Output the (X, Y) coordinate of the center of the cell containing the given text.  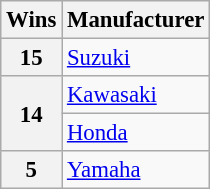
Wins (32, 20)
Kawasaki (136, 95)
Manufacturer (136, 20)
Honda (136, 133)
5 (32, 170)
14 (32, 114)
Suzuki (136, 58)
15 (32, 58)
Yamaha (136, 170)
